Detect which cell encompasses the target text, then output its (X, Y) center coordinate. 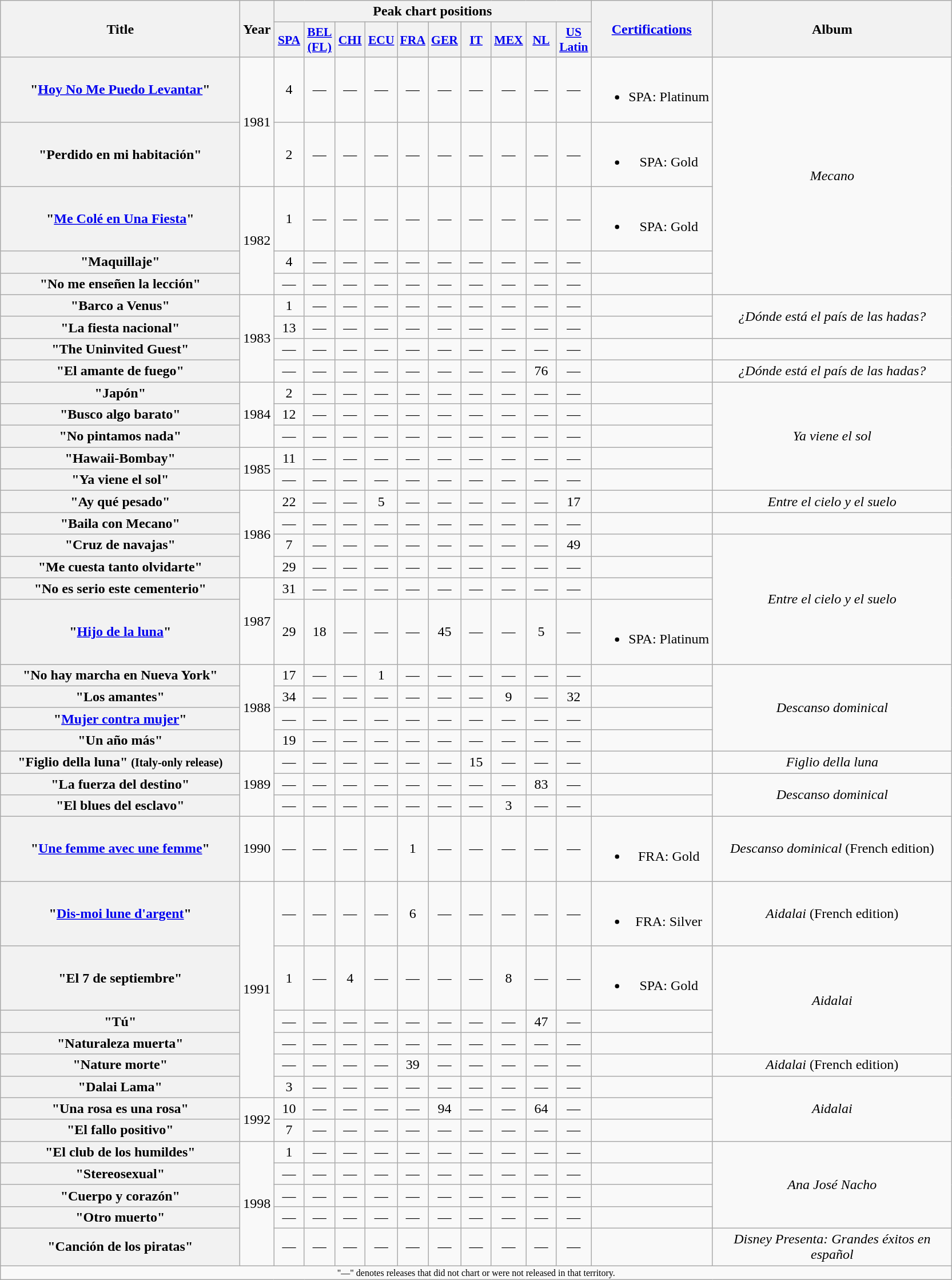
19 (289, 740)
"Canción de los piratas" (120, 1247)
"Hijo de la luna" (120, 631)
"The Uninvited Guest" (120, 349)
1989 (257, 784)
USLatin (574, 40)
ECU (381, 40)
"Stereosexual" (120, 1174)
"El club de los humildes" (120, 1152)
11 (289, 458)
"El amante de fuego" (120, 371)
1998 (257, 1203)
"El 7 de septiembre" (120, 978)
"El fallo positivo" (120, 1130)
"No pintamos nada" (120, 436)
64 (541, 1108)
Title (120, 29)
83 (541, 784)
Descanso dominical (French edition) (832, 849)
47 (541, 1021)
1982 (257, 240)
"Ay qué pesado" (120, 502)
"Figlio della luna" (Italy-only release) (120, 762)
1986 (257, 534)
IT (476, 40)
1990 (257, 849)
39 (413, 1065)
"La fuerza del destino" (120, 784)
"Perdido en mi habitación" (120, 154)
1983 (257, 338)
"No hay marcha en Nueva York" (120, 675)
"Naturaleza muerta" (120, 1043)
Ya viene el sol (832, 436)
1985 (257, 469)
Mecano (832, 176)
"Dalai Lama" (120, 1087)
31 (289, 589)
"La fiesta nacional" (120, 327)
"Cruz de navajas" (120, 545)
"Hoy No Me Puedo Levantar" (120, 89)
Disney Presenta: Grandes éxitos en español (832, 1247)
1987 (257, 621)
FRA: Silver (652, 914)
1981 (257, 122)
"Baila con Mecano" (120, 523)
8 (508, 978)
NL (541, 40)
"Mujer contra mujer" (120, 718)
6 (413, 914)
"No es serio este cementerio" (120, 589)
"Cuerpo y corazón" (120, 1195)
SPA (289, 40)
"Maquillaje" (120, 262)
"Ya viene el sol" (120, 480)
Certifications (652, 29)
32 (574, 697)
"No me enseñen la lección" (120, 284)
22 (289, 502)
"Nature morte" (120, 1065)
FRA (413, 40)
13 (289, 327)
"Busco algo barato" (120, 415)
BEL (FL) (319, 40)
15 (476, 762)
"Una rosa es una rosa" (120, 1108)
34 (289, 697)
"Barco a Venus" (120, 305)
"Otro muerto" (120, 1217)
"El blues del esclavo" (120, 806)
FRA: Gold (652, 849)
10 (289, 1108)
"Me Colé en Una Fiesta" (120, 218)
1991 (257, 989)
"Hawaii-Bombay" (120, 458)
"Me cuesta tanto olvidarte" (120, 567)
1984 (257, 415)
MEX (508, 40)
49 (574, 545)
Album (832, 29)
"—" denotes releases that did not chart or were not released in that territory. (476, 1272)
Figlio della luna (832, 762)
18 (319, 631)
1988 (257, 707)
"Un año más" (120, 740)
"Japón" (120, 393)
Year (257, 29)
"Tú" (120, 1021)
Ana José Nacho (832, 1184)
12 (289, 415)
"Dis-moi lune d'argent" (120, 914)
45 (445, 631)
"Los amantes" (120, 697)
1992 (257, 1119)
Peak chart positions (432, 11)
9 (508, 697)
"Une femme avec une femme" (120, 849)
94 (445, 1108)
76 (541, 371)
GER (445, 40)
CHI (350, 40)
